Locate the cell with the specified text and output its (X, Y) center coordinate. 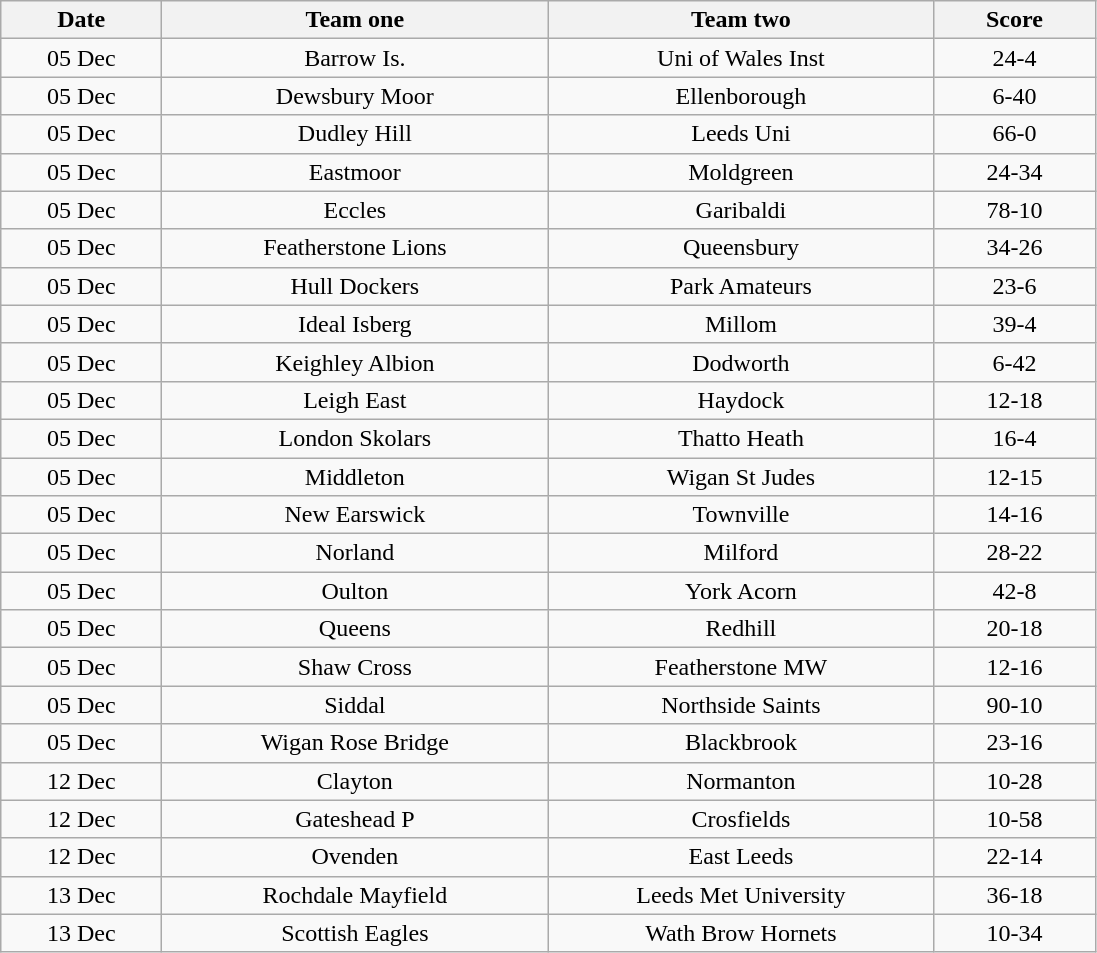
Millom (741, 324)
28-22 (1014, 553)
24-34 (1014, 172)
Team one (355, 20)
Oulton (355, 591)
Leeds Met University (741, 895)
Crosfields (741, 819)
Redhill (741, 629)
Ovenden (355, 857)
90-10 (1014, 705)
Hull Dockers (355, 286)
Garibaldi (741, 210)
Featherstone MW (741, 667)
66-0 (1014, 134)
Uni of Wales Inst (741, 58)
Northside Saints (741, 705)
34-26 (1014, 248)
Ideal Isberg (355, 324)
Clayton (355, 781)
Keighley Albion (355, 362)
12-18 (1014, 400)
Queensbury (741, 248)
East Leeds (741, 857)
Dewsbury Moor (355, 96)
Townville (741, 515)
Barrow Is. (355, 58)
Date (82, 20)
Eccles (355, 210)
London Skolars (355, 438)
Siddal (355, 705)
16-4 (1014, 438)
Team two (741, 20)
Dudley Hill (355, 134)
22-14 (1014, 857)
Score (1014, 20)
Wath Brow Hornets (741, 933)
Shaw Cross (355, 667)
Leigh East (355, 400)
Park Amateurs (741, 286)
York Acorn (741, 591)
Leeds Uni (741, 134)
42-8 (1014, 591)
39-4 (1014, 324)
10-58 (1014, 819)
10-34 (1014, 933)
Rochdale Mayfield (355, 895)
36-18 (1014, 895)
Normanton (741, 781)
Eastmoor (355, 172)
Wigan Rose Bridge (355, 743)
24-4 (1014, 58)
6-40 (1014, 96)
Blackbrook (741, 743)
Milford (741, 553)
12-16 (1014, 667)
Gateshead P (355, 819)
Scottish Eagles (355, 933)
14-16 (1014, 515)
20-18 (1014, 629)
Thatto Heath (741, 438)
Moldgreen (741, 172)
Norland (355, 553)
Dodworth (741, 362)
Ellenborough (741, 96)
Middleton (355, 477)
78-10 (1014, 210)
12-15 (1014, 477)
23-16 (1014, 743)
Haydock (741, 400)
Featherstone Lions (355, 248)
Wigan St Judes (741, 477)
New Earswick (355, 515)
6-42 (1014, 362)
23-6 (1014, 286)
Queens (355, 629)
10-28 (1014, 781)
